Search for the cell housing the specified text and yield its (X, Y) center coordinate. 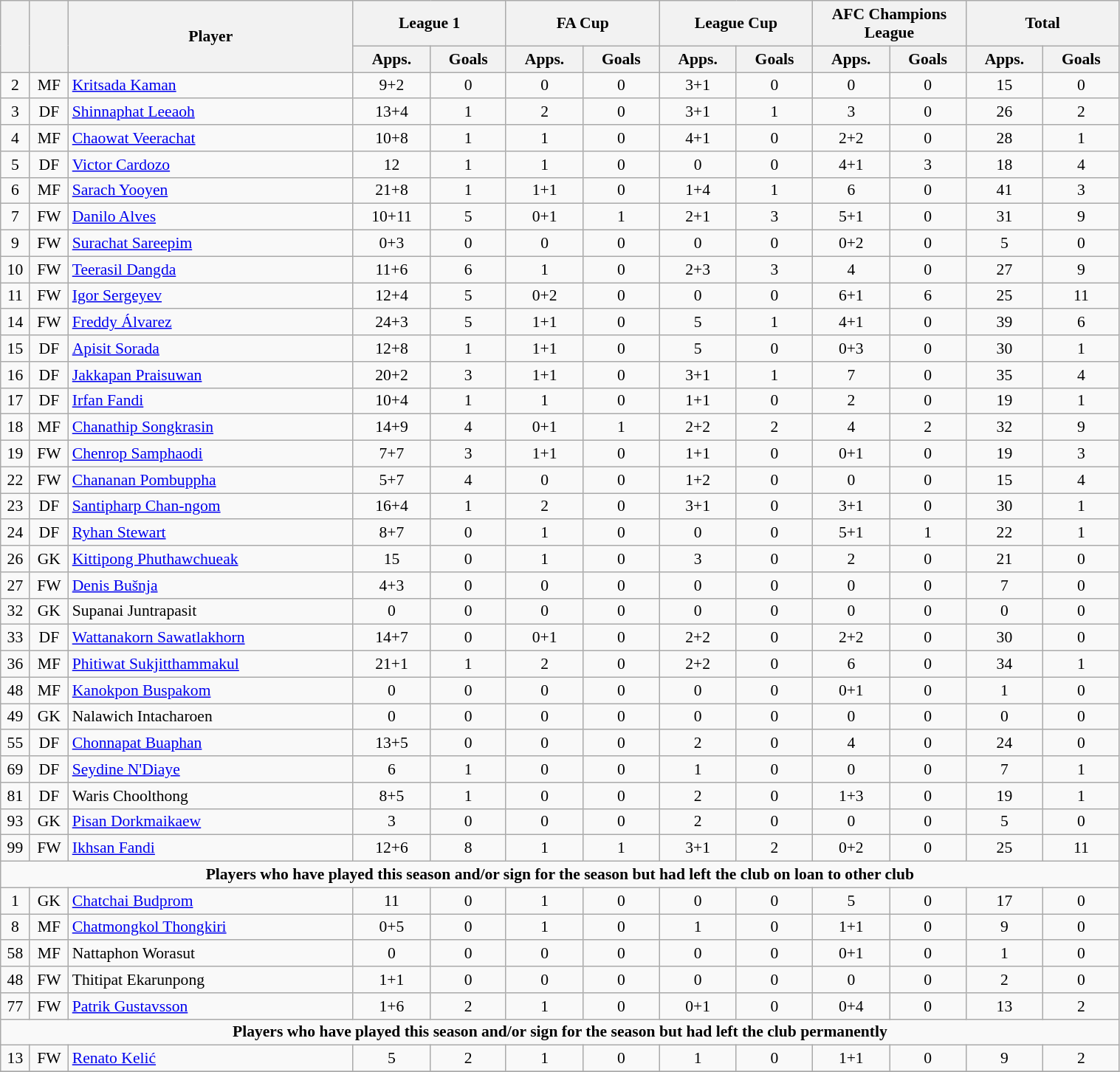
Freddy Álvarez (211, 323)
77 (15, 1006)
0+4 (851, 1006)
11+6 (391, 269)
10+8 (391, 138)
16+4 (391, 506)
Shinnaphat Leeaoh (211, 112)
12+6 (391, 848)
Chonnapat Buaphan (211, 743)
Chatchai Budprom (211, 901)
99 (15, 848)
10+4 (391, 401)
12 (391, 165)
Kritsada Kaman (211, 86)
10+11 (391, 217)
Thitipat Ekarunpong (211, 980)
8+7 (391, 533)
35 (1004, 375)
Wattanakorn Sawatlakhorn (211, 638)
4+3 (391, 585)
14+7 (391, 638)
34 (1004, 664)
Ikhsan Fandi (211, 848)
93 (15, 822)
41 (1004, 190)
24+3 (391, 323)
58 (15, 954)
Irfan Fandi (211, 401)
12+8 (391, 348)
21+8 (391, 190)
Seydine N'Diaye (211, 769)
Patrik Gustavsson (211, 1006)
12+4 (391, 296)
Players who have played this season and/or sign for the season but had left the club on loan to other club (560, 875)
6+1 (851, 296)
League 1 (430, 24)
Jakkapan Praisuwan (211, 375)
Pisan Dorkmaikaew (211, 822)
49 (15, 717)
21 (1004, 559)
Nattaphon Worasut (211, 954)
Sarach Yooyen (211, 190)
1+2 (698, 480)
Phitiwat Sukjitthammakul (211, 664)
Chananan Pombuppha (211, 480)
16 (15, 375)
9+2 (391, 86)
League Cup (736, 24)
FA Cup (583, 24)
39 (1004, 323)
1+6 (391, 1006)
Kanokpon Buspakom (211, 690)
1+4 (698, 190)
Teerasil Dangda (211, 269)
2+3 (698, 269)
Supanai Juntrapasit (211, 611)
13+5 (391, 743)
Player (211, 37)
14 (15, 323)
Kittipong Phuthawchueak (211, 559)
81 (15, 796)
Igor Sergeyev (211, 296)
1+3 (851, 796)
Waris Choolthong (211, 796)
Nalawich Intacharoen (211, 717)
55 (15, 743)
Chatmongkol Thongkiri (211, 927)
28 (1004, 138)
20+2 (391, 375)
21+1 (391, 664)
0+5 (391, 927)
7+7 (391, 454)
Surachat Sareepim (211, 244)
23 (15, 506)
13+4 (391, 112)
8+5 (391, 796)
Chaowat Veerachat (211, 138)
14+9 (391, 427)
69 (15, 769)
Santipharp Chan-ngom (211, 506)
Chenrop Samphaodi (211, 454)
Denis Bušnja (211, 585)
36 (15, 664)
33 (15, 638)
Ryhan Stewart (211, 533)
Total (1042, 24)
AFC Champions League (890, 24)
10 (15, 269)
Victor Cardozo (211, 165)
Players who have played this season and/or sign for the season but had left the club permanently (560, 1032)
Danilo Alves (211, 217)
Chanathip Songkrasin (211, 427)
31 (1004, 217)
5+7 (391, 480)
Apisit Sorada (211, 348)
Renato Kelić (211, 1059)
2+1 (698, 217)
